From the cell containing the given text, extract its center point as (X, Y) coordinate. 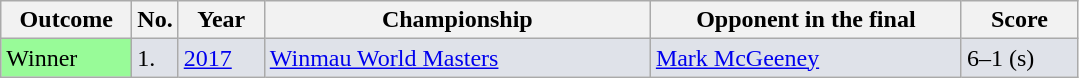
2017 (221, 58)
Winmau World Masters (457, 58)
Year (221, 20)
Score (1019, 20)
No. (155, 20)
Outcome (66, 20)
Championship (457, 20)
6–1 (s) (1019, 58)
Opponent in the final (806, 20)
Mark McGeeney (806, 58)
Winner (66, 58)
1. (155, 58)
